Pinpoint the cell where the given text exists, returning its (x, y) midpoint coordinate. 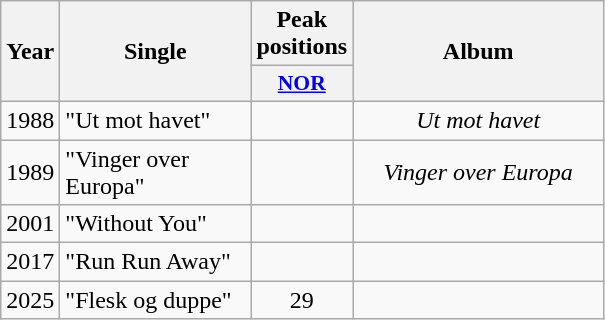
Peak positions (302, 34)
2001 (30, 224)
"Without You" (156, 224)
"Flesk og duppe" (156, 300)
1989 (30, 172)
Album (478, 52)
Vinger over Europa (478, 172)
Year (30, 52)
Ut mot havet (478, 120)
"Vinger over Europa" (156, 172)
Single (156, 52)
"Ut mot havet" (156, 120)
29 (302, 300)
NOR (302, 84)
1988 (30, 120)
2025 (30, 300)
2017 (30, 262)
"Run Run Away" (156, 262)
